Determine the (X, Y) coordinate at the center of the cell enclosing the given text.  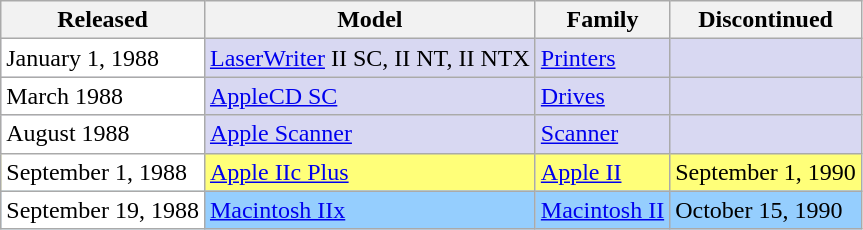
October 15, 1990 (766, 210)
LaserWriter II SC, II NT, II NTX (370, 58)
AppleCD SC (370, 96)
Drives (602, 96)
August 1988 (103, 134)
Discontinued (766, 20)
September 19, 1988 (103, 210)
Family (602, 20)
September 1, 1988 (103, 172)
Printers (602, 58)
Macintosh IIx (370, 210)
Scanner (602, 134)
Macintosh II (602, 210)
January 1, 1988 (103, 58)
Released (103, 20)
September 1, 1990 (766, 172)
Apple Scanner (370, 134)
Model (370, 20)
March 1988 (103, 96)
Apple IIc Plus (370, 172)
Apple II (602, 172)
